Provide the [x, y] coordinate of the cell's center where the given text is located.  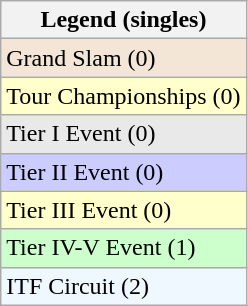
Grand Slam (0) [124, 58]
Tier I Event (0) [124, 134]
ITF Circuit (2) [124, 286]
Tier IV-V Event (1) [124, 248]
Tier II Event (0) [124, 172]
Tour Championships (0) [124, 96]
Legend (singles) [124, 20]
Tier III Event (0) [124, 210]
